Return the (x, y) coordinate for the center point of the cell that contains the specified text.  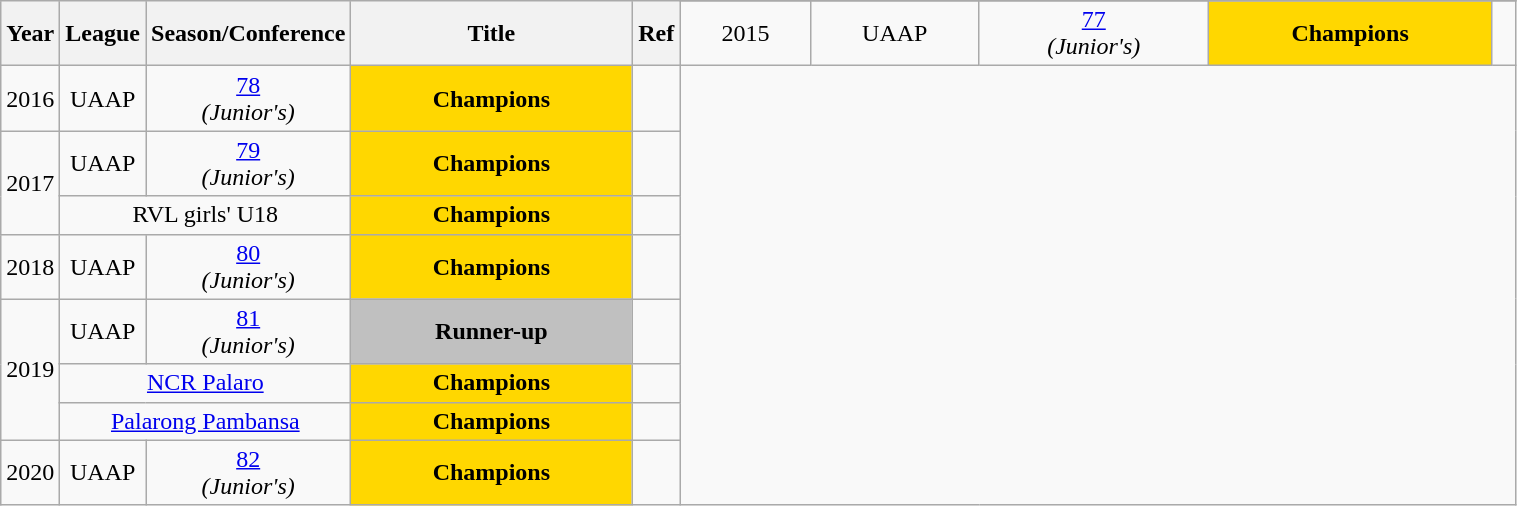
Title (492, 34)
Palarong Pambansa (206, 421)
Ref (656, 34)
Season/Conference (248, 34)
NCR Palaro (206, 383)
78 (Junior's) (248, 98)
2020 (30, 472)
Year (30, 34)
80(Junior's) (248, 266)
2019 (30, 370)
RVL girls' U18 (206, 215)
2016 (30, 98)
79(Junior's) (248, 164)
2017 (30, 182)
77 (Junior's) (1094, 34)
Runner-up (492, 332)
2015 (745, 34)
81 (Junior's) (248, 332)
82(Junior's) (248, 472)
2018 (30, 266)
League (103, 34)
